Capture the cell that displays the provided text and extract its [X, Y] central coordinate. 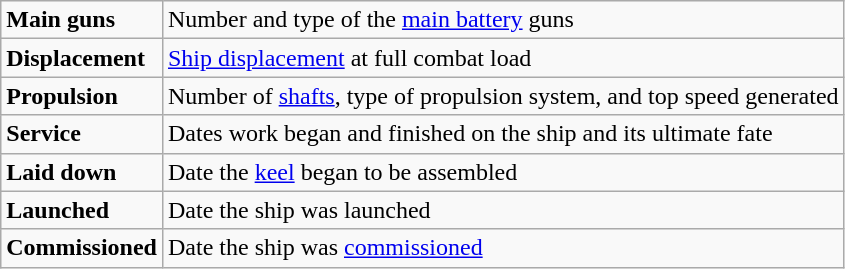
Date the ship was commissioned [503, 248]
Launched [82, 210]
Laid down [82, 172]
Service [82, 134]
Date the keel began to be assembled [503, 172]
Date the ship was launched [503, 210]
Dates work began and finished on the ship and its ultimate fate [503, 134]
Number of shafts, type of propulsion system, and top speed generated [503, 96]
Commissioned [82, 248]
Ship displacement at full combat load [503, 58]
Propulsion [82, 96]
Main guns [82, 20]
Number and type of the main battery guns [503, 20]
Displacement [82, 58]
